Scan for the cell matching the given text and deliver its (X, Y) coordinate at center. 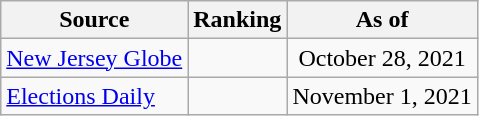
Elections Daily (94, 96)
Source (94, 20)
November 1, 2021 (382, 96)
Ranking (238, 20)
October 28, 2021 (382, 58)
As of (382, 20)
New Jersey Globe (94, 58)
